Provide the (x, y) coordinate of the cell's center where the given text is located.  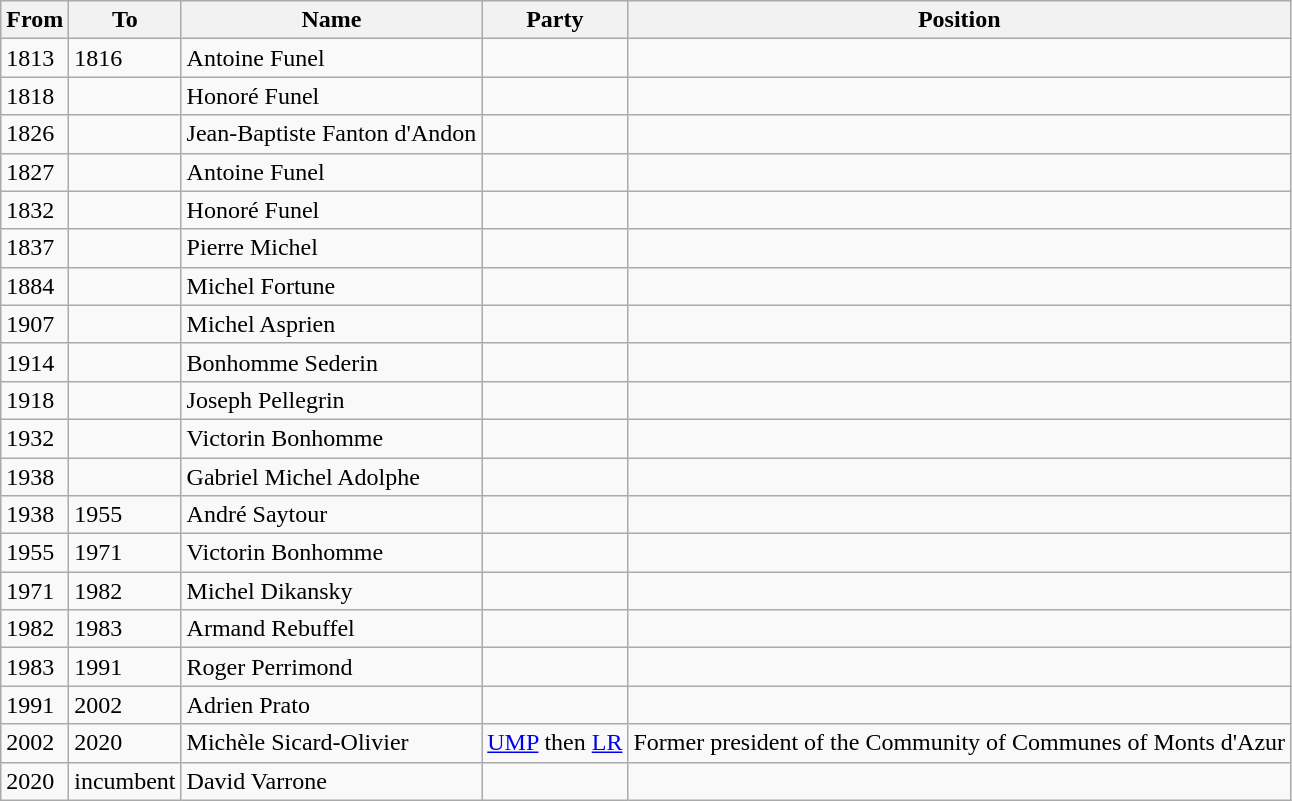
1816 (125, 58)
Gabriel Michel Adolphe (332, 477)
Name (332, 20)
Jean-Baptiste Fanton d'Andon (332, 134)
1907 (35, 324)
Michel Asprien (332, 324)
Michel Dikansky (332, 591)
1914 (35, 362)
1832 (35, 210)
Pierre Michel (332, 248)
From (35, 20)
Party (555, 20)
1932 (35, 438)
1818 (35, 96)
1813 (35, 58)
Michel Fortune (332, 286)
Position (960, 20)
1884 (35, 286)
Joseph Pellegrin (332, 400)
Armand Rebuffel (332, 629)
1827 (35, 172)
Adrien Prato (332, 705)
Michèle Sicard-Olivier (332, 743)
Bonhomme Sederin (332, 362)
David Varrone (332, 781)
incumbent (125, 781)
1837 (35, 248)
UMP then LR (555, 743)
Roger Perrimond (332, 667)
To (125, 20)
1826 (35, 134)
Former president of the Community of Communes of Monts d'Azur (960, 743)
André Saytour (332, 515)
1918 (35, 400)
